Output the (X, Y) coordinate of the center of the cell containing the given text.  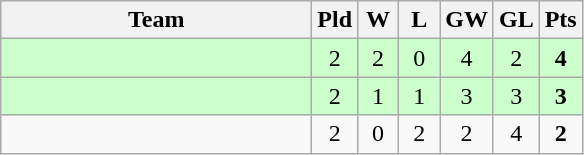
Pld (335, 20)
Pts (560, 20)
GL (516, 20)
L (420, 20)
GW (467, 20)
W (378, 20)
Team (156, 20)
